Identify which cell holds the provided text, then report its (X, Y) central coordinate. 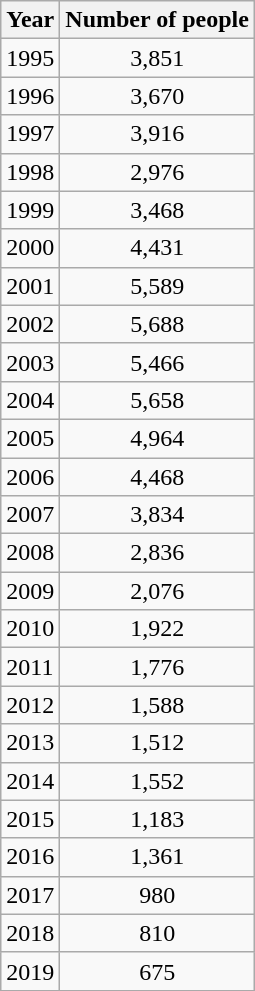
3,834 (158, 515)
2007 (30, 515)
2014 (30, 781)
1996 (30, 96)
2,076 (158, 591)
2,976 (158, 172)
2015 (30, 819)
Number of people (158, 20)
2012 (30, 705)
3,851 (158, 58)
2011 (30, 667)
3,670 (158, 96)
2003 (30, 362)
5,688 (158, 324)
4,468 (158, 477)
675 (158, 971)
2006 (30, 477)
Year (30, 20)
1997 (30, 134)
1,776 (158, 667)
2002 (30, 324)
1,552 (158, 781)
2005 (30, 438)
2009 (30, 591)
3,916 (158, 134)
4,431 (158, 248)
2018 (30, 933)
5,589 (158, 286)
2010 (30, 629)
1999 (30, 210)
1995 (30, 58)
1,512 (158, 743)
2001 (30, 286)
1,588 (158, 705)
2004 (30, 400)
1,922 (158, 629)
2016 (30, 857)
2019 (30, 971)
2,836 (158, 553)
1998 (30, 172)
5,658 (158, 400)
5,466 (158, 362)
2008 (30, 553)
3,468 (158, 210)
1,361 (158, 857)
2013 (30, 743)
2000 (30, 248)
4,964 (158, 438)
980 (158, 895)
810 (158, 933)
1,183 (158, 819)
2017 (30, 895)
